Locate the cell with the specified text and output its (x, y) center coordinate. 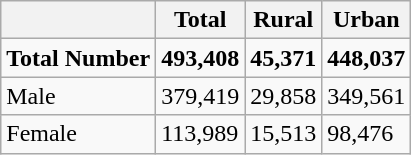
Urban (366, 20)
15,513 (284, 134)
98,476 (366, 134)
45,371 (284, 58)
113,989 (200, 134)
Total (200, 20)
29,858 (284, 96)
Male (78, 96)
379,419 (200, 96)
Rural (284, 20)
448,037 (366, 58)
493,408 (200, 58)
Female (78, 134)
349,561 (366, 96)
Total Number (78, 58)
